Provide the (X, Y) coordinate of the cell's center where the given text is located.  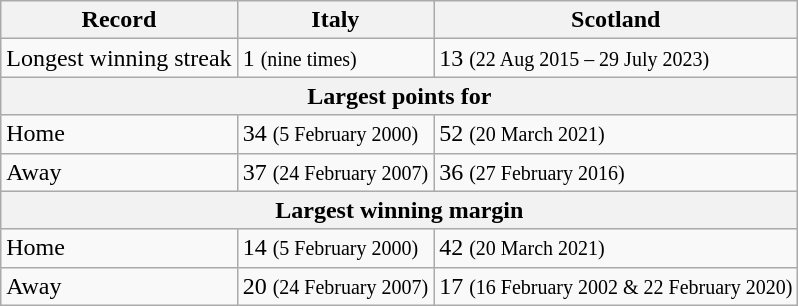
Italy (336, 20)
37 (24 February 2007) (336, 172)
Record (119, 20)
42 (20 March 2021) (616, 248)
52 (20 March 2021) (616, 134)
Largest points for (400, 96)
Scotland (616, 20)
20 (24 February 2007) (336, 286)
34 (5 February 2000) (336, 134)
Largest winning margin (400, 210)
1 (nine times) (336, 58)
Longest winning streak (119, 58)
14 (5 February 2000) (336, 248)
36 (27 February 2016) (616, 172)
17 (16 February 2002 & 22 February 2020) (616, 286)
13 (22 Aug 2015 – 29 July 2023) (616, 58)
